Search for the cell housing the specified text and yield its [x, y] center coordinate. 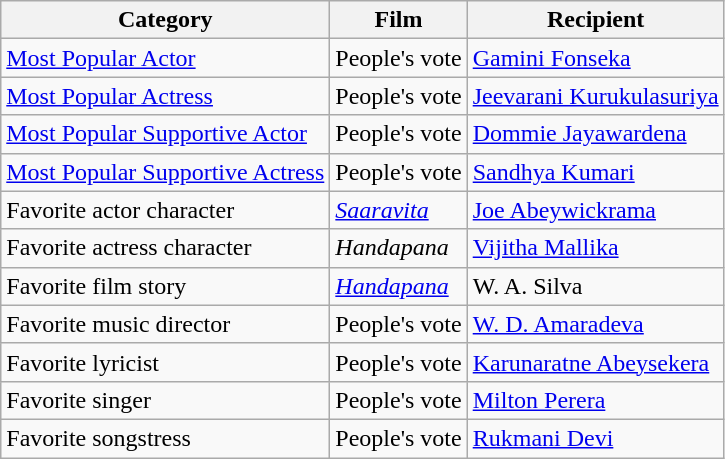
Category [166, 20]
Karunaratne Abeysekera [596, 362]
W. D. Amaradeva [596, 324]
Favorite actress character [166, 248]
Sandhya Kumari [596, 172]
Rukmani Devi [596, 438]
Favorite lyricist [166, 362]
Favorite film story [166, 286]
Most Popular Actor [166, 58]
Jeevarani Kurukulasuriya [596, 96]
Vijitha Mallika [596, 248]
Film [398, 20]
Favorite music director [166, 324]
Favorite songstress [166, 438]
Saaravita [398, 210]
Dommie Jayawardena [596, 134]
Favorite singer [166, 400]
Favorite actor character [166, 210]
Most Popular Actress [166, 96]
Most Popular Supportive Actress [166, 172]
Joe Abeywickrama [596, 210]
Most Popular Supportive Actor [166, 134]
Milton Perera [596, 400]
Gamini Fonseka [596, 58]
Recipient [596, 20]
W. A. Silva [596, 286]
